Return the (x, y) coordinate for the center point of the cell that contains the specified text.  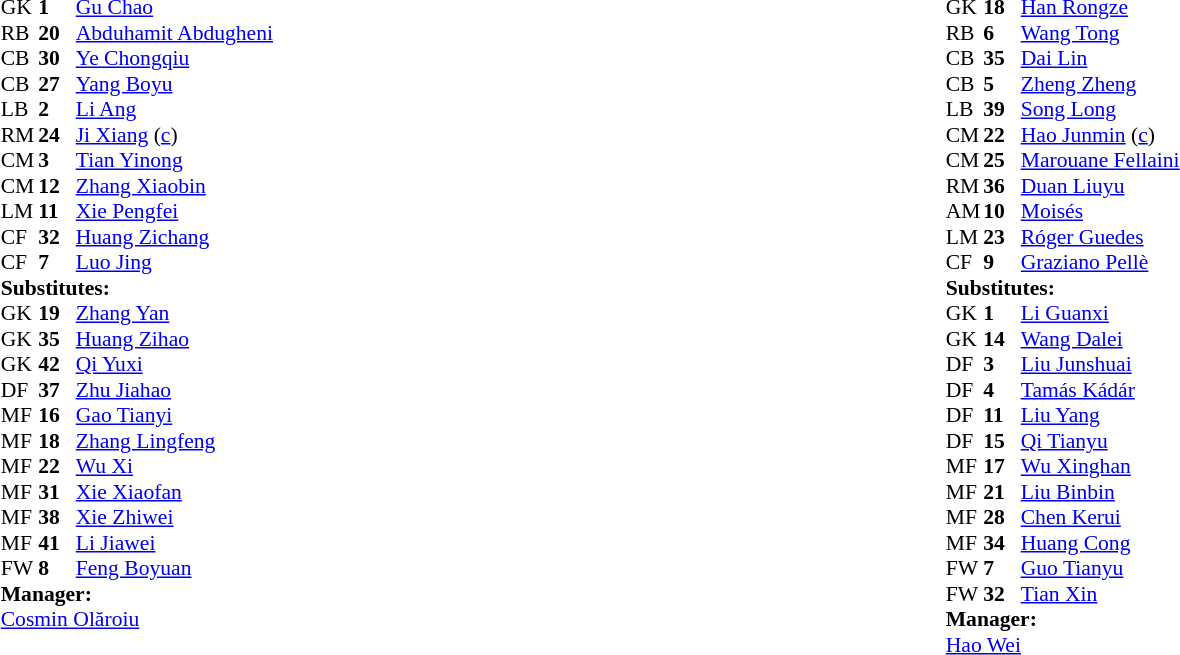
16 (57, 415)
21 (1002, 492)
Liu Binbin (1100, 492)
Guo Tianyu (1100, 569)
1 (1002, 313)
2 (57, 109)
25 (1002, 161)
Hao Junmin (c) (1100, 135)
Wang Tong (1100, 33)
Marouane Fellaini (1100, 161)
17 (1002, 467)
Zhang Lingfeng (174, 441)
Tian Yinong (174, 161)
Ji Xiang (c) (174, 135)
Zhang Yan (174, 313)
9 (1002, 263)
4 (1002, 390)
Gao Tianyi (174, 415)
14 (1002, 339)
Wu Xi (174, 467)
Qi Tianyu (1100, 441)
Wang Dalei (1100, 339)
24 (57, 135)
Huang Zihao (174, 339)
Luo Jing (174, 263)
27 (57, 84)
6 (1002, 33)
Róger Guedes (1100, 237)
Tamás Kádár (1100, 390)
Xie Pengfei (174, 211)
Chen Kerui (1100, 517)
42 (57, 365)
Xie Zhiwei (174, 517)
18 (57, 441)
28 (1002, 517)
Qi Yuxi (174, 365)
41 (57, 543)
15 (1002, 441)
Feng Boyuan (174, 569)
20 (57, 33)
Abduhamit Abdugheni (174, 33)
23 (1002, 237)
Huang Zichang (174, 237)
Graziano Pellè (1100, 263)
Yang Boyu (174, 84)
Moisés (1100, 211)
30 (57, 59)
39 (1002, 109)
Xie Xiaofan (174, 492)
31 (57, 492)
38 (57, 517)
34 (1002, 543)
Li Ang (174, 109)
36 (1002, 186)
Tian Xin (1100, 594)
Li Guanxi (1100, 313)
Huang Cong (1100, 543)
10 (1002, 211)
12 (57, 186)
Li Jiawei (174, 543)
5 (1002, 84)
Song Long (1100, 109)
Liu Yang (1100, 415)
Dai Lin (1100, 59)
Zhu Jiahao (174, 390)
Duan Liuyu (1100, 186)
AM (965, 211)
19 (57, 313)
37 (57, 390)
Zheng Zheng (1100, 84)
Wu Xinghan (1100, 467)
Liu Junshuai (1100, 365)
Cosmin Olăroiu (137, 619)
Ye Chongqiu (174, 59)
Zhang Xiaobin (174, 186)
8 (57, 569)
